Identify which cell holds the provided text, then report its [X, Y] central coordinate. 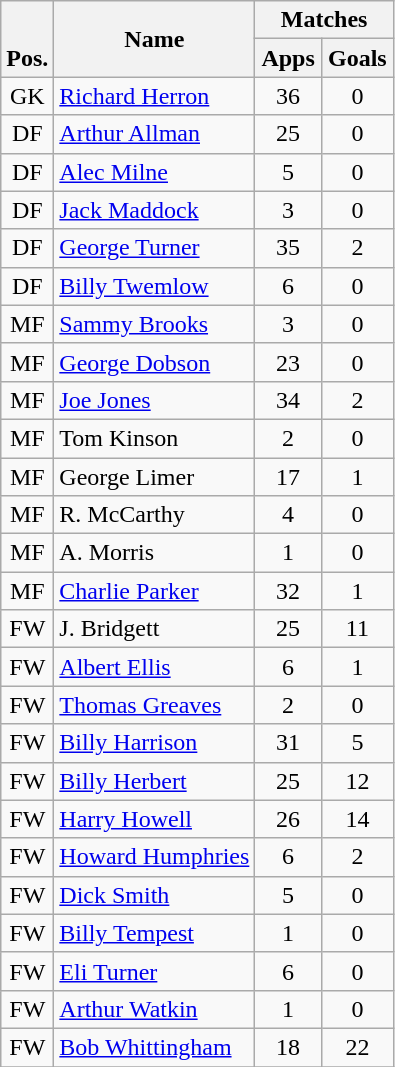
Matches [324, 20]
36 [288, 96]
Goals [357, 58]
14 [357, 819]
Tom Kinson [154, 438]
12 [357, 781]
A. Morris [154, 553]
4 [288, 515]
Arthur Watkin [154, 1009]
Alec Milne [154, 172]
Name [154, 39]
George Turner [154, 248]
18 [288, 1047]
Eli Turner [154, 971]
George Limer [154, 477]
17 [288, 477]
George Dobson [154, 362]
23 [288, 362]
Bob Whittingham [154, 1047]
Thomas Greaves [154, 705]
J. Bridgett [154, 629]
26 [288, 819]
R. McCarthy [154, 515]
Richard Herron [154, 96]
Dick Smith [154, 895]
Howard Humphries [154, 857]
22 [357, 1047]
Billy Harrison [154, 743]
Harry Howell [154, 819]
Albert Ellis [154, 667]
32 [288, 591]
GK [28, 96]
Billy Herbert [154, 781]
Apps [288, 58]
Arthur Allman [154, 134]
Pos. [28, 39]
Joe Jones [154, 400]
Sammy Brooks [154, 324]
Billy Twemlow [154, 286]
Jack Maddock [154, 210]
11 [357, 629]
34 [288, 400]
Charlie Parker [154, 591]
Billy Tempest [154, 933]
31 [288, 743]
35 [288, 248]
